Scan for the cell matching the given text and deliver its [x, y] coordinate at center. 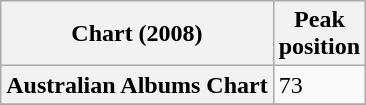
Peakposition [319, 34]
Chart (2008) [137, 34]
73 [319, 85]
Australian Albums Chart [137, 85]
